Extract the [x, y] coordinate from the center of the cell holding the provided text.  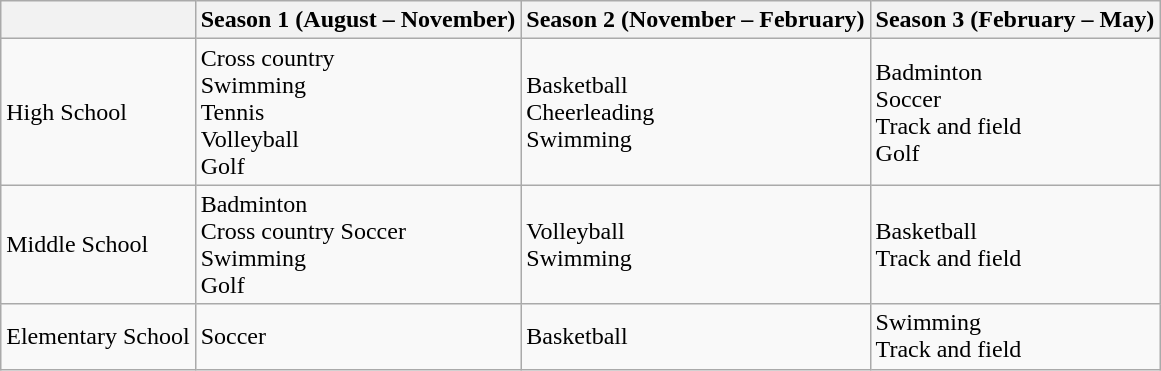
Basketball [696, 336]
Soccer [358, 336]
Season 3 (February – May) [1015, 20]
VolleyballSwimming [696, 244]
Season 1 (August – November) [358, 20]
BasketballCheerleadingSwimming [696, 112]
Season 2 (November – February) [696, 20]
BadmintonCross country SoccerSwimmingGolf [358, 244]
BasketballTrack and field [1015, 244]
Cross countrySwimmingTennisVolleyballGolf [358, 112]
Middle School [98, 244]
BadmintonSoccerTrack and fieldGolf [1015, 112]
High School [98, 112]
SwimmingTrack and field [1015, 336]
Elementary School [98, 336]
